Determine the (X, Y) coordinate at the center of the cell enclosing the given text.  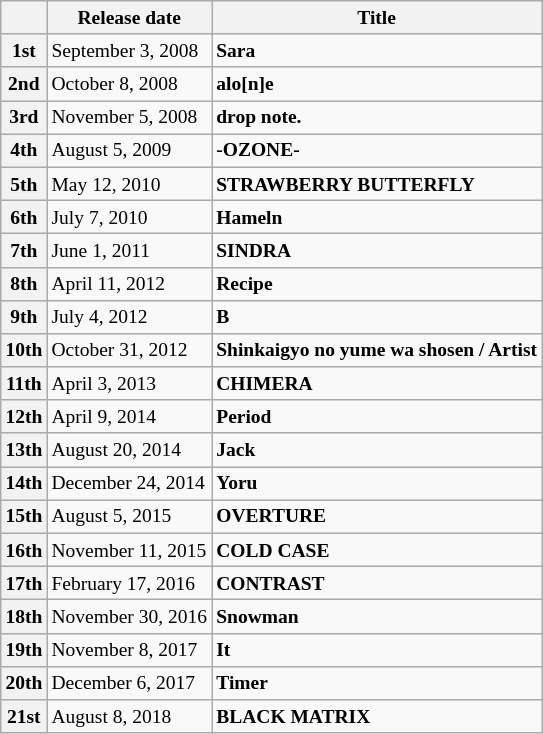
20th (24, 682)
August 20, 2014 (130, 450)
November 11, 2015 (130, 550)
CONTRAST (377, 584)
alo[n]e (377, 84)
6th (24, 216)
November 8, 2017 (130, 650)
21st (24, 716)
Period (377, 416)
Shinkaigyo no yume wa shosen / Artist (377, 350)
October 8, 2008 (130, 84)
5th (24, 184)
It (377, 650)
OVERTURE (377, 516)
9th (24, 316)
Timer (377, 682)
Yoru (377, 484)
11th (24, 384)
July 7, 2010 (130, 216)
August 5, 2015 (130, 516)
17th (24, 584)
September 3, 2008 (130, 50)
May 12, 2010 (130, 184)
CHIMERA (377, 384)
Hameln (377, 216)
Sara (377, 50)
3rd (24, 118)
15th (24, 516)
April 3, 2013 (130, 384)
STRAWBERRY BUTTERFLY (377, 184)
August 5, 2009 (130, 150)
December 24, 2014 (130, 484)
14th (24, 484)
Snowman (377, 616)
18th (24, 616)
April 11, 2012 (130, 284)
Title (377, 18)
-OZONE- (377, 150)
August 8, 2018 (130, 716)
drop note. (377, 118)
4th (24, 150)
1st (24, 50)
October 31, 2012 (130, 350)
June 1, 2011 (130, 250)
2nd (24, 84)
SINDRA (377, 250)
November 30, 2016 (130, 616)
April 9, 2014 (130, 416)
February 17, 2016 (130, 584)
19th (24, 650)
BLACK MATRIX (377, 716)
12th (24, 416)
COLD CASE (377, 550)
B (377, 316)
10th (24, 350)
Jack (377, 450)
16th (24, 550)
Recipe (377, 284)
July 4, 2012 (130, 316)
7th (24, 250)
November 5, 2008 (130, 118)
8th (24, 284)
December 6, 2017 (130, 682)
Release date (130, 18)
13th (24, 450)
